Output the [x, y] coordinate of the center of the cell containing the given text.  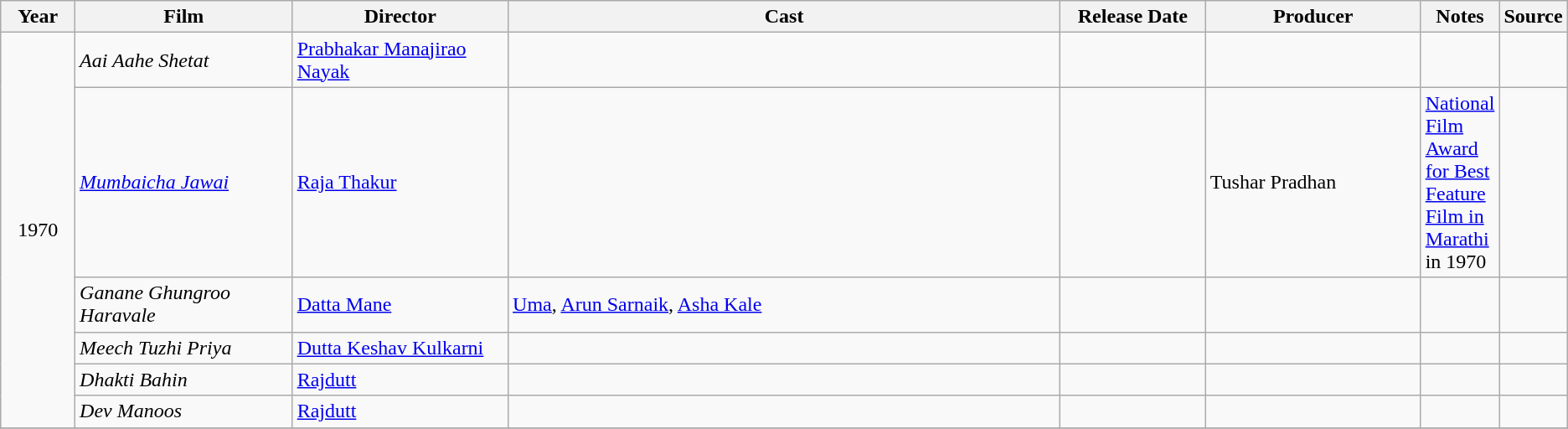
Datta Mane [400, 305]
Aai Aahe Shetat [184, 60]
Uma, Arun Sarnaik, Asha Kale [784, 305]
Mumbaicha Jawai [184, 183]
Release Date [1133, 17]
Notes [1460, 17]
Producer [1313, 17]
Dhakti Bahin [184, 380]
National Film Award for Best Feature Film in Marathi in 1970 [1460, 183]
Film [184, 17]
1970 [39, 230]
Dev Manoos [184, 411]
Meech Tuzhi Priya [184, 348]
Cast [784, 17]
Director [400, 17]
Ganane Ghungroo Haravale [184, 305]
Prabhakar Manajirao Nayak [400, 60]
Dutta Keshav Kulkarni [400, 348]
Tushar Pradhan [1313, 183]
Source [1533, 17]
Raja Thakur [400, 183]
Year [39, 17]
